Pinpoint the cell where the given text exists, returning its [x, y] midpoint coordinate. 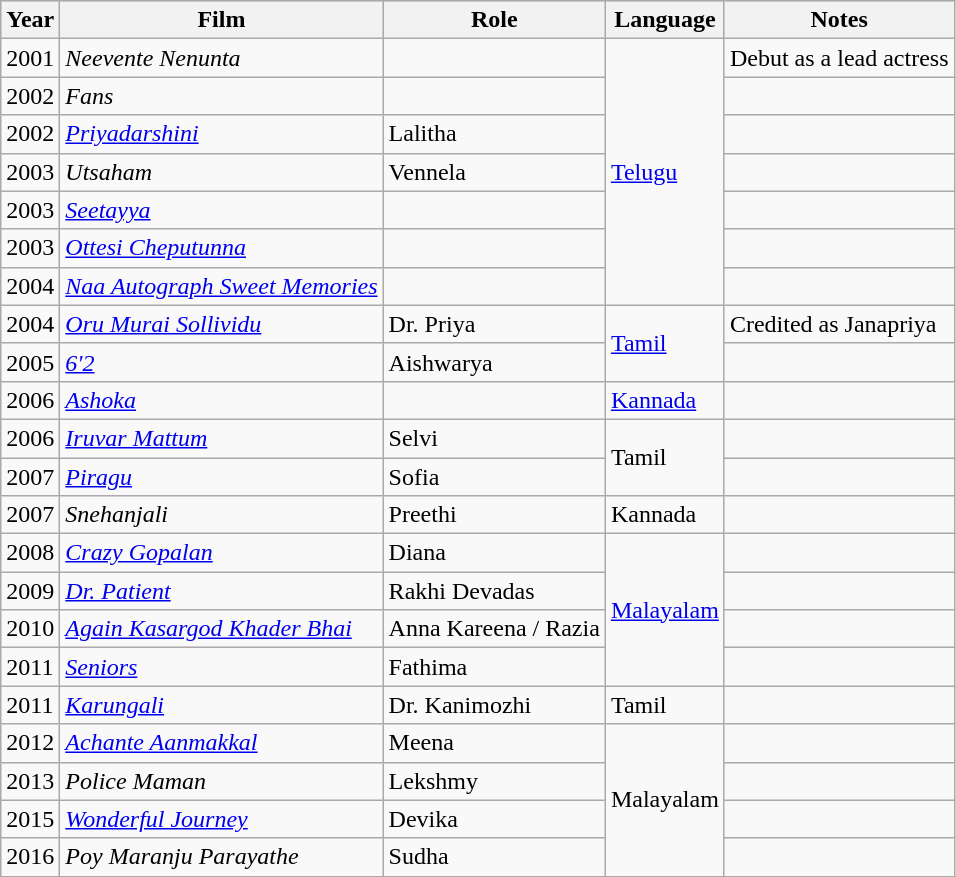
Devika [494, 819]
2016 [30, 857]
Sudha [494, 857]
Neevente Nenunta [222, 58]
2005 [30, 362]
2013 [30, 781]
2008 [30, 553]
Year [30, 20]
Lalitha [494, 134]
Meena [494, 743]
Selvi [494, 438]
Telugu [664, 172]
2009 [30, 591]
Role [494, 20]
Film [222, 20]
Sofia [494, 477]
Karungali [222, 705]
Credited as Janapriya [839, 324]
Utsaham [222, 172]
Iruvar Mattum [222, 438]
Dr. Kanimozhi [494, 705]
Notes [839, 20]
2012 [30, 743]
Achante Aanmakkal [222, 743]
Seetayya [222, 210]
Dr. Patient [222, 591]
Fans [222, 96]
Oru Murai Sollividu [222, 324]
Debut as a lead actress [839, 58]
Snehanjali [222, 515]
Seniors [222, 667]
Lekshmy [494, 781]
Piragu [222, 477]
Ashoka [222, 400]
Wonderful Journey [222, 819]
Aishwarya [494, 362]
Vennela [494, 172]
Again Kasargod Khader Bhai [222, 629]
Priyadarshini [222, 134]
Ottesi Cheputunna [222, 248]
6'2 [222, 362]
Preethi [494, 515]
Police Maman [222, 781]
Rakhi Devadas [494, 591]
2010 [30, 629]
Diana [494, 553]
2015 [30, 819]
2001 [30, 58]
Anna Kareena / Razia [494, 629]
Poy Maranju Parayathe [222, 857]
Crazy Gopalan [222, 553]
Dr. Priya [494, 324]
Language [664, 20]
Naa Autograph Sweet Memories [222, 286]
Fathima [494, 667]
